Pinpoint the cell where the given text exists, returning its [x, y] midpoint coordinate. 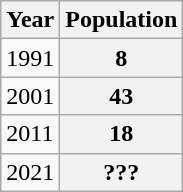
2021 [30, 172]
2011 [30, 134]
8 [122, 58]
18 [122, 134]
Year [30, 20]
??? [122, 172]
1991 [30, 58]
2001 [30, 96]
Population [122, 20]
43 [122, 96]
